For the text-containing cell, return its midpoint in (x, y) coordinate format. 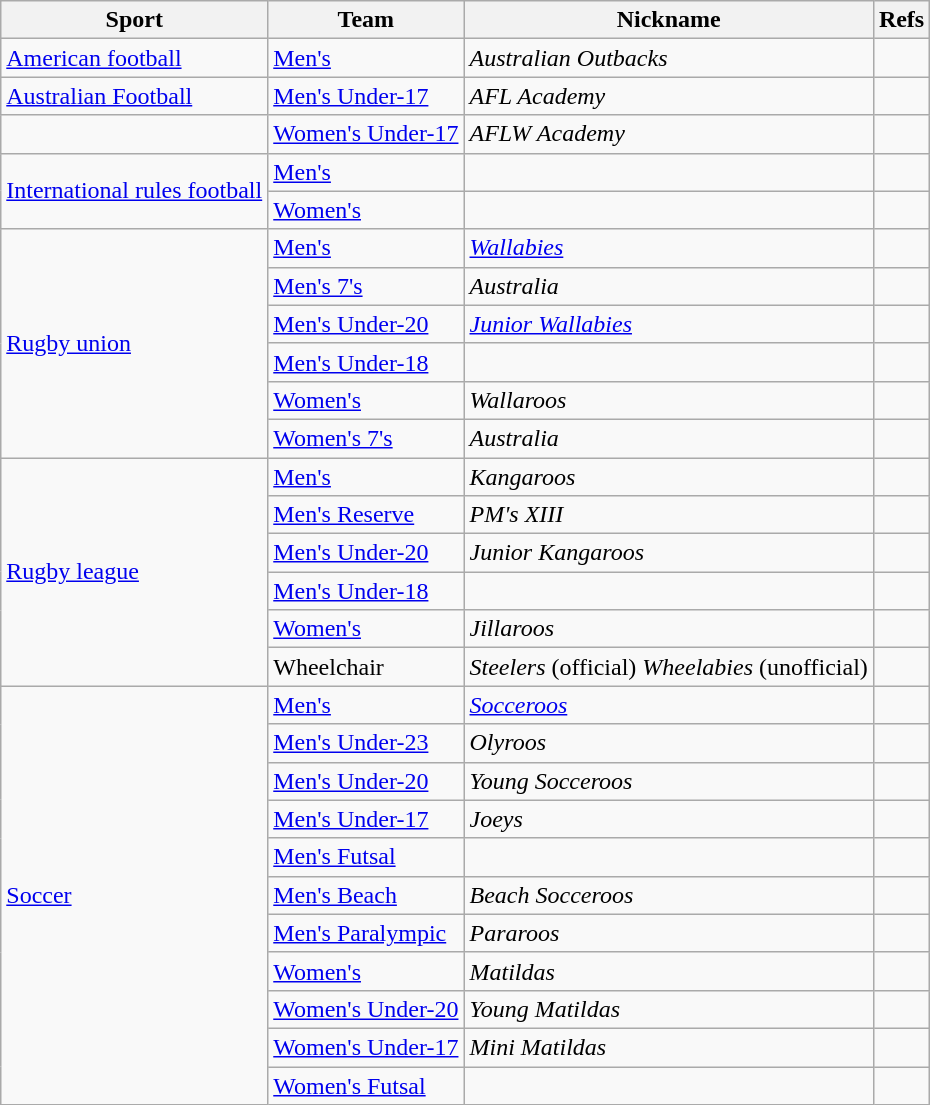
Team (366, 20)
Men's Futsal (366, 857)
Olyroos (668, 743)
Wallabies (668, 248)
Australian Outbacks (668, 58)
AFL Academy (668, 96)
Joeys (668, 819)
Wheelchair (366, 667)
Rugby league (134, 572)
International rules football (134, 191)
Wallaroos (668, 400)
Men's Reserve (366, 515)
Rugby union (134, 343)
Men's Beach (366, 895)
Junior Wallabies (668, 324)
Kangaroos (668, 477)
Women's Futsal (366, 1085)
Mini Matildas (668, 1047)
Matildas (668, 971)
Junior Kangaroos (668, 553)
Young Matildas (668, 1009)
Sport (134, 20)
Refs (901, 20)
American football (134, 58)
Women's Under-20 (366, 1009)
Australian Football (134, 96)
Men's 7's (366, 286)
Steelers (official) Wheelabies (unofficial) (668, 667)
Men's Under-23 (366, 743)
Beach Socceroos (668, 895)
Jillaroos (668, 629)
Socceroos (668, 705)
Soccer (134, 896)
Young Socceroos (668, 781)
Nickname (668, 20)
PM's XIII (668, 515)
Pararoos (668, 933)
Women's 7's (366, 438)
AFLW Academy (668, 134)
Men's Paralympic (366, 933)
